Pinpoint the cell where the given text exists, returning its (X, Y) midpoint coordinate. 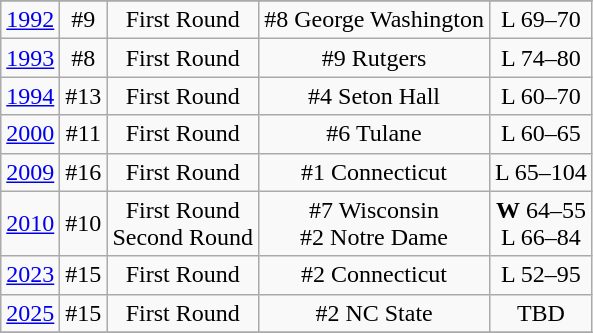
L 74–80 (540, 58)
#7 Wisconsin#2 Notre Dame (374, 224)
#1 Connecticut (374, 172)
TBD (540, 313)
#6 Tulane (374, 134)
#8 (84, 58)
2000 (30, 134)
1992 (30, 20)
2023 (30, 275)
1993 (30, 58)
W 64–55L 66–84 (540, 224)
#2 Connecticut (374, 275)
2009 (30, 172)
1994 (30, 96)
First RoundSecond Round (183, 224)
L 69–70 (540, 20)
2025 (30, 313)
#10 (84, 224)
#13 (84, 96)
L 65–104 (540, 172)
L 60–70 (540, 96)
#4 Seton Hall (374, 96)
L 60–65 (540, 134)
#11 (84, 134)
#8 George Washington (374, 20)
#9 Rutgers (374, 58)
#16 (84, 172)
L 52–95 (540, 275)
#2 NC State (374, 313)
#9 (84, 20)
2010 (30, 224)
